Provide the (X, Y) coordinate of the cell's center where the given text is located.  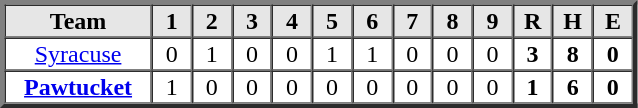
4 (292, 20)
H (573, 20)
Pawtucket (78, 86)
R (533, 20)
Syracuse (78, 54)
5 (332, 20)
E (613, 20)
2 (212, 20)
9 (492, 20)
7 (412, 20)
Team (78, 20)
